Capture the cell that displays the provided text and extract its [X, Y] central coordinate. 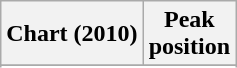
Chart (2010) [72, 34]
Peak position [189, 34]
